Return (x, y) of the center of cell containing provided text 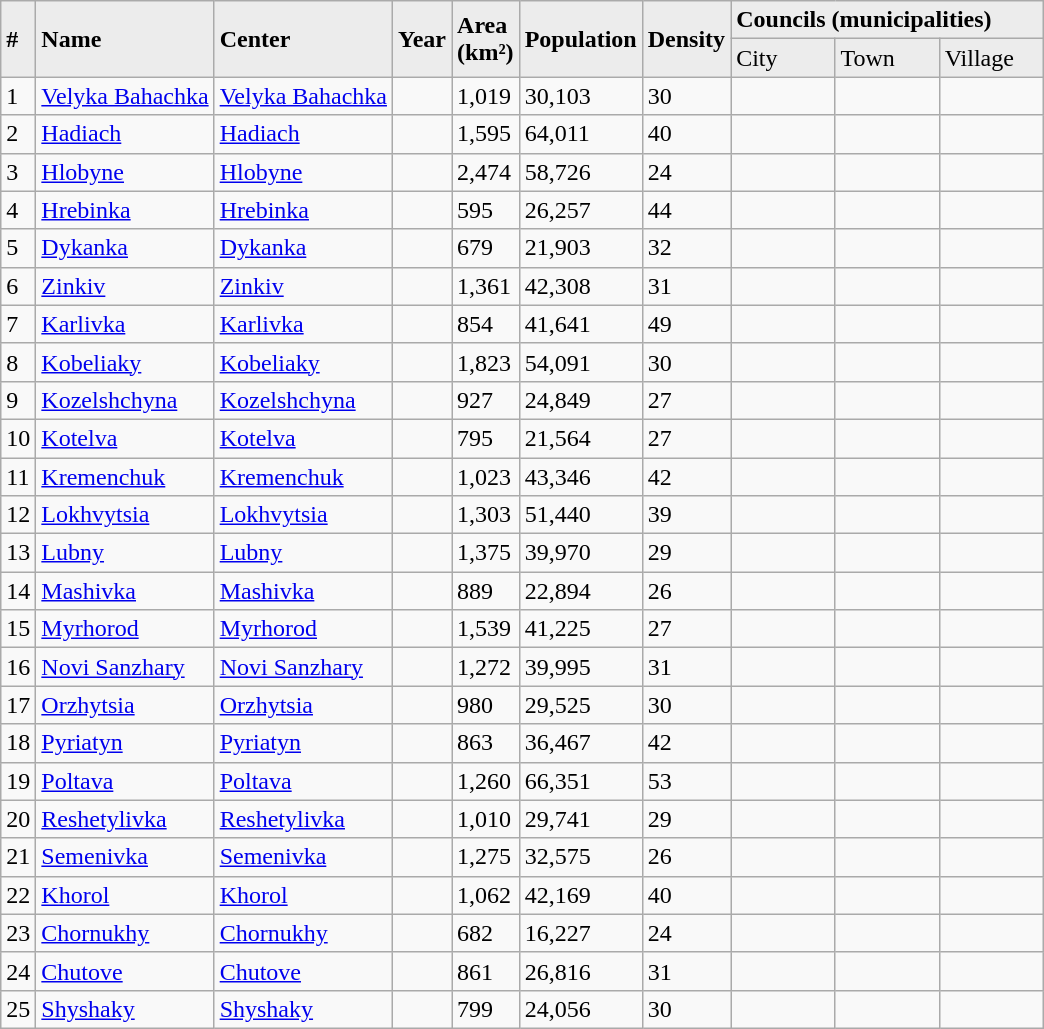
2,474 (486, 172)
21,564 (580, 438)
Year (422, 39)
25 (18, 1009)
26,816 (580, 971)
43,346 (580, 477)
863 (486, 743)
29,525 (580, 705)
1,303 (486, 515)
927 (486, 400)
15 (18, 629)
8 (18, 362)
30,103 (580, 96)
39 (686, 515)
49 (686, 324)
# (18, 39)
58,726 (580, 172)
1,023 (486, 477)
20 (18, 819)
53 (686, 781)
Density (686, 39)
44 (686, 210)
54,091 (580, 362)
7 (18, 324)
17 (18, 705)
32,575 (580, 857)
11 (18, 477)
39,995 (580, 667)
1,375 (486, 553)
26,257 (580, 210)
42,308 (580, 286)
1,361 (486, 286)
23 (18, 933)
24,849 (580, 400)
889 (486, 591)
854 (486, 324)
799 (486, 1009)
1 (18, 96)
Population (580, 39)
Name (125, 39)
1,539 (486, 629)
1,062 (486, 895)
41,225 (580, 629)
1,275 (486, 857)
1,823 (486, 362)
3 (18, 172)
16 (18, 667)
1,010 (486, 819)
41,641 (580, 324)
1,019 (486, 96)
682 (486, 933)
1,272 (486, 667)
2 (18, 134)
66,351 (580, 781)
10 (18, 438)
21 (18, 857)
14 (18, 591)
36,467 (580, 743)
Town (887, 58)
32 (686, 248)
1,595 (486, 134)
9 (18, 400)
19 (18, 781)
18 (18, 743)
16,227 (580, 933)
22,894 (580, 591)
795 (486, 438)
Area(km²) (486, 39)
5 (18, 248)
Village (991, 58)
21,903 (580, 248)
51,440 (580, 515)
City (783, 58)
24,056 (580, 1009)
4 (18, 210)
1,260 (486, 781)
39,970 (580, 553)
Center (303, 39)
42,169 (580, 895)
861 (486, 971)
22 (18, 895)
679 (486, 248)
6 (18, 286)
980 (486, 705)
64,011 (580, 134)
Councils (municipalities) (888, 20)
595 (486, 210)
13 (18, 553)
29,741 (580, 819)
12 (18, 515)
